Identify which cell holds the provided text, then report its (X, Y) central coordinate. 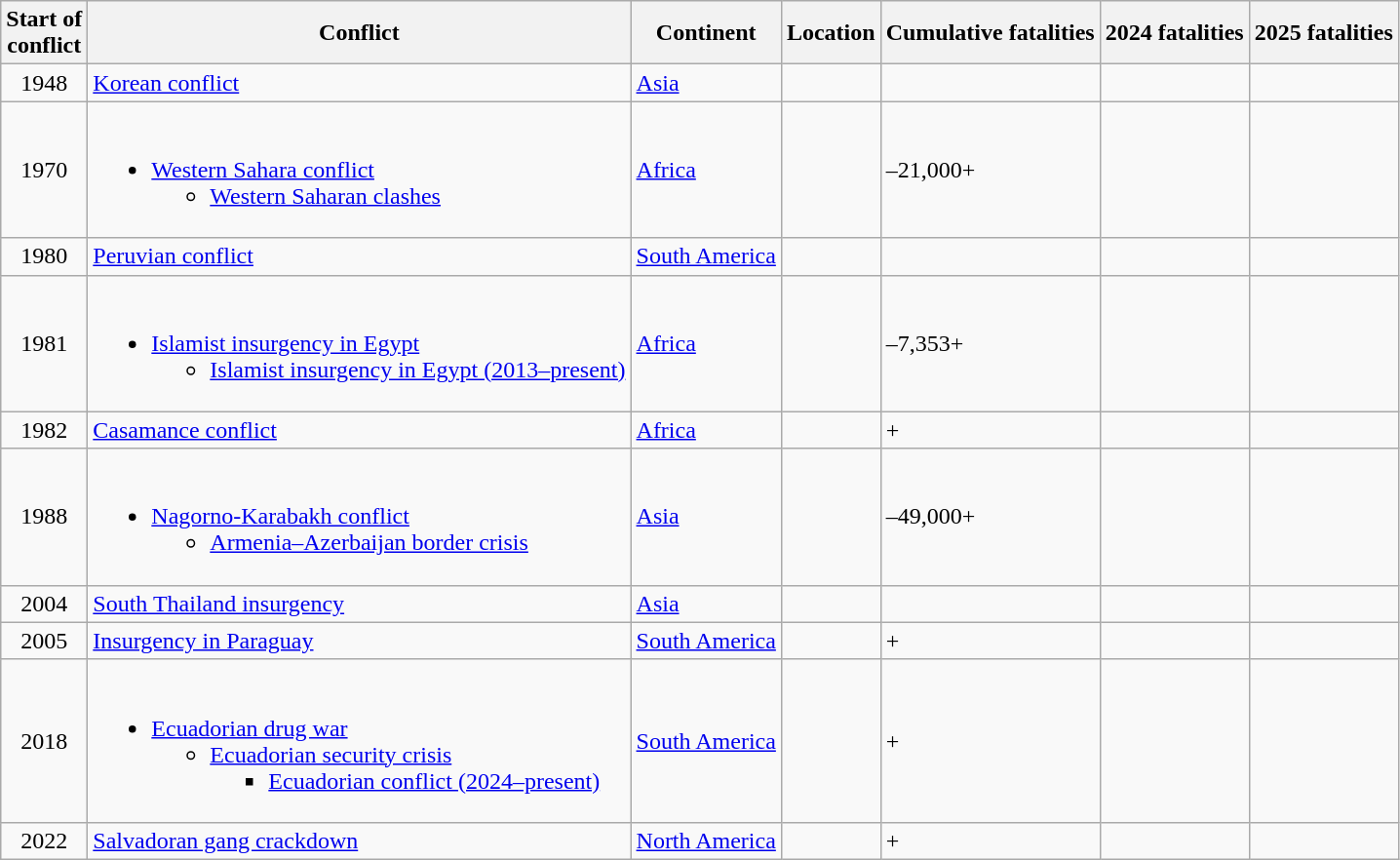
1988 (45, 517)
Cumulative fatalities (991, 33)
Conflict (359, 33)
Ecuadorian drug warEcuadorian security crisisEcuadorian conflict (2024–present) (359, 741)
Continent (706, 33)
2018 (45, 741)
South Thailand insurgency (359, 604)
Peruvian conflict (359, 256)
Insurgency in Paraguay (359, 641)
Location (831, 33)
2024 fatalities (1174, 33)
Start ofconflict (45, 33)
–21,000+ (991, 170)
Casamance conflict (359, 430)
Western Sahara conflictWestern Saharan clashes (359, 170)
Nagorno-Karabakh conflictArmenia–Azerbaijan border crisis (359, 517)
–49,000+ (991, 517)
1982 (45, 430)
1981 (45, 343)
North America (706, 840)
1970 (45, 170)
1948 (45, 83)
–7,353+ (991, 343)
Islamist insurgency in EgyptIslamist insurgency in Egypt (2013–present) (359, 343)
Salvadoran gang crackdown (359, 840)
Korean conflict (359, 83)
2004 (45, 604)
2022 (45, 840)
1980 (45, 256)
2025 fatalities (1324, 33)
2005 (45, 641)
